Output the [x, y] coordinate of the center of the cell containing the given text.  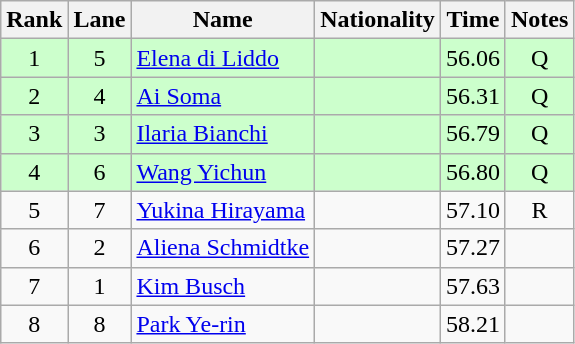
56.31 [472, 96]
57.63 [472, 286]
56.06 [472, 58]
58.21 [472, 324]
Nationality [378, 20]
57.10 [472, 210]
Notes [539, 20]
Yukina Hirayama [223, 210]
Lane [100, 20]
Aliena Schmidtke [223, 248]
Elena di Liddo [223, 58]
57.27 [472, 248]
56.80 [472, 172]
Rank [34, 20]
Kim Busch [223, 286]
Ai Soma [223, 96]
Time [472, 20]
56.79 [472, 134]
Ilaria Bianchi [223, 134]
Wang Yichun [223, 172]
R [539, 210]
Name [223, 20]
Park Ye-rin [223, 324]
